Locate the cell with the specified text and output its [X, Y] center coordinate. 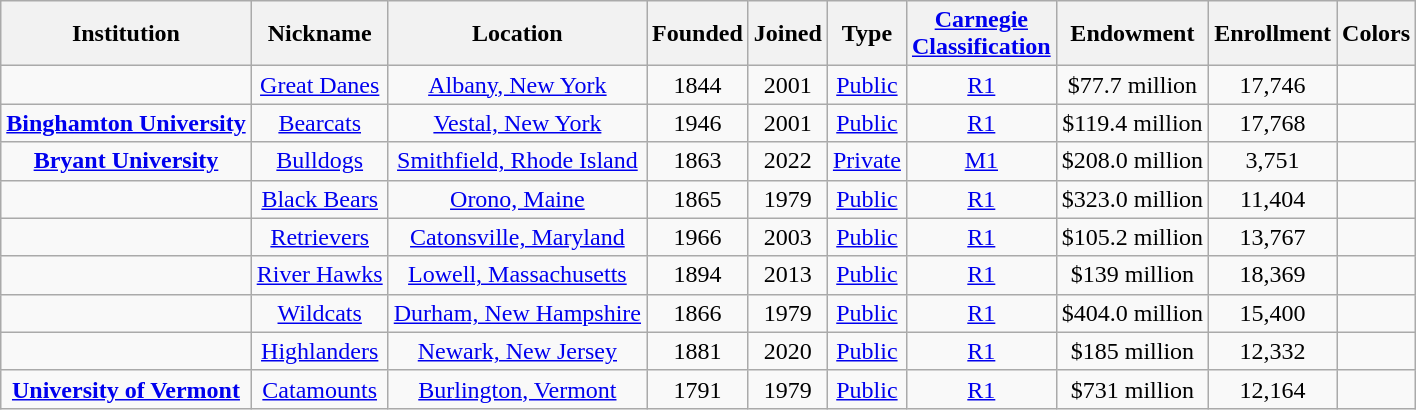
Black Bears [320, 199]
1966 [698, 237]
Joined [788, 34]
$404.0 million [1132, 313]
Vestal, New York [517, 123]
18,369 [1273, 275]
$139 million [1132, 275]
1863 [698, 161]
Colors [1376, 34]
17,746 [1273, 85]
2013 [788, 275]
3,751 [1273, 161]
River Hawks [320, 275]
Burlington, Vermont [517, 389]
Enrollment [1273, 34]
CarnegieClassification [981, 34]
15,400 [1273, 313]
$105.2 million [1132, 237]
Location [517, 34]
1946 [698, 123]
$731 million [1132, 389]
Nickname [320, 34]
Orono, Maine [517, 199]
Endowment [1132, 34]
17,768 [1273, 123]
Bearcats [320, 123]
M1 [981, 161]
1865 [698, 199]
2020 [788, 351]
Great Danes [320, 85]
$119.4 million [1132, 123]
Albany, New York [517, 85]
Lowell, Massachusetts [517, 275]
$208.0 million [1132, 161]
Bulldogs [320, 161]
Type [866, 34]
$323.0 million [1132, 199]
Founded [698, 34]
1894 [698, 275]
12,332 [1273, 351]
Smithfield, Rhode Island [517, 161]
2022 [788, 161]
1844 [698, 85]
$77.7 million [1132, 85]
Catonsville, Maryland [517, 237]
$185 million [1132, 351]
University of Vermont [126, 389]
Bryant University [126, 161]
Highlanders [320, 351]
Newark, New Jersey [517, 351]
13,767 [1273, 237]
Binghamton University [126, 123]
Catamounts [320, 389]
Retrievers [320, 237]
1866 [698, 313]
2003 [788, 237]
Private [866, 161]
Durham, New Hampshire [517, 313]
Wildcats [320, 313]
1881 [698, 351]
1791 [698, 389]
12,164 [1273, 389]
Institution [126, 34]
11,404 [1273, 199]
